Identify which cell holds the provided text, then report its [X, Y] central coordinate. 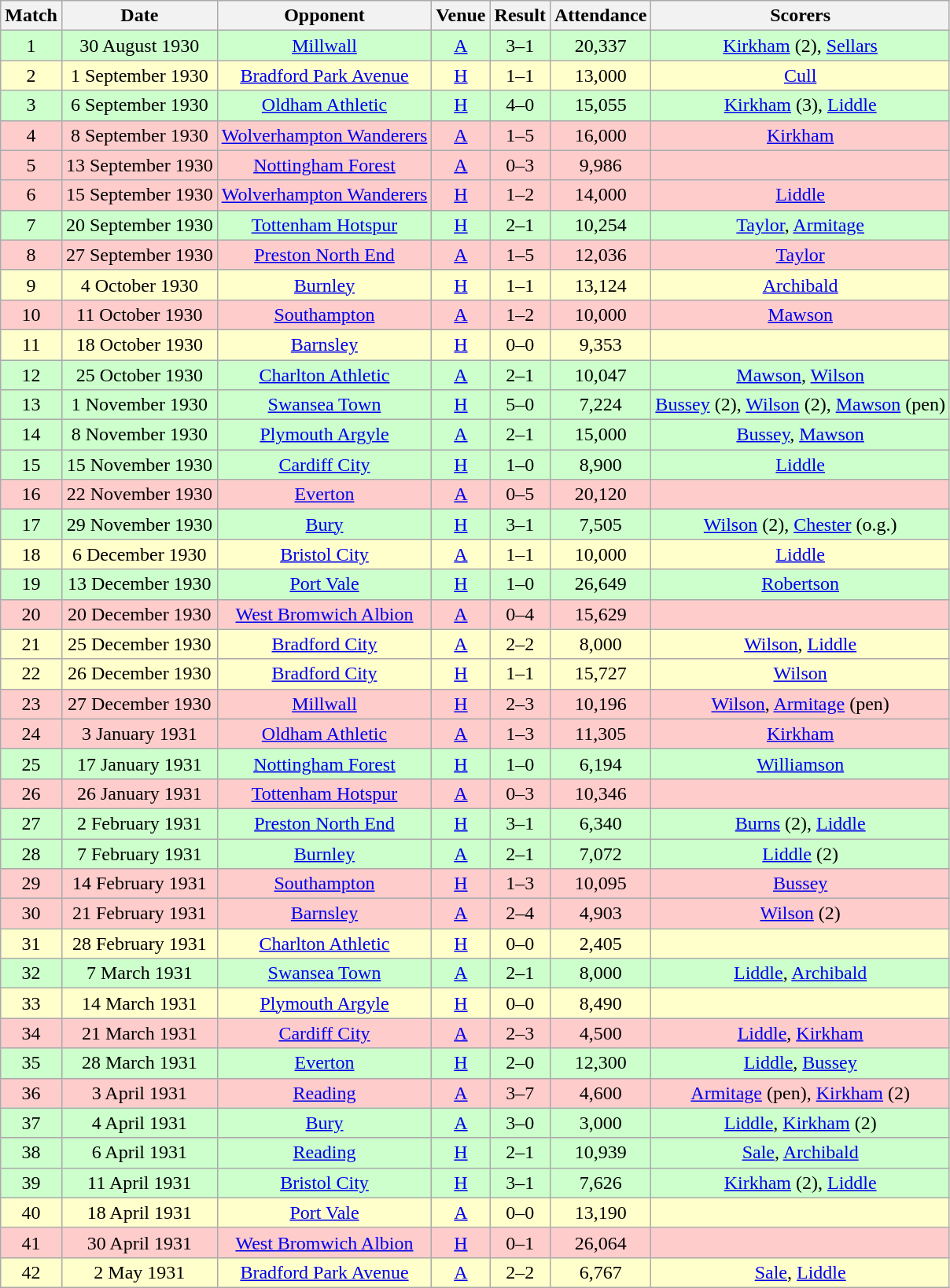
25 [31, 764]
13 September 1930 [139, 165]
Result [520, 16]
29 [31, 884]
34 [31, 1033]
28 [31, 853]
Bussey, Mawson [801, 435]
33 [31, 1003]
21 [31, 644]
0–1 [520, 1242]
Mawson [801, 315]
21 February 1931 [139, 914]
4,903 [600, 914]
8,900 [600, 465]
7,505 [600, 524]
20,120 [600, 495]
6 September 1930 [139, 105]
26 [31, 793]
Sale, Liddle [801, 1272]
20 December 1930 [139, 614]
6,194 [600, 764]
Opponent [324, 16]
1 [31, 46]
37 [31, 1123]
28 February 1931 [139, 944]
4–0 [520, 105]
Kirkham (2), Sellars [801, 46]
2 February 1931 [139, 823]
22 [31, 674]
Liddle (2) [801, 853]
18 April 1931 [139, 1213]
27 December 1930 [139, 704]
12,036 [600, 255]
Scorers [801, 16]
10,196 [600, 704]
Liddle, Archibald [801, 973]
25 December 1930 [139, 644]
25 October 1930 [139, 375]
11,305 [600, 734]
9 [31, 285]
Wilson [801, 674]
19 [31, 584]
Wilson, Armitage (pen) [801, 704]
8,490 [600, 1003]
13 December 1930 [139, 584]
7,072 [600, 853]
10,939 [600, 1153]
Date [139, 16]
Wilson (2), Chester (o.g.) [801, 524]
Kirkham (2), Liddle [801, 1183]
Cull [801, 75]
29 November 1930 [139, 524]
Mawson, Wilson [801, 375]
16,000 [600, 135]
8 September 1930 [139, 135]
Liddle, Kirkham [801, 1033]
17 [31, 524]
16 [31, 495]
42 [31, 1272]
14,000 [600, 195]
11 April 1931 [139, 1183]
24 [31, 734]
21 March 1931 [139, 1033]
15 November 1930 [139, 465]
Venue [461, 16]
10,254 [600, 225]
40 [31, 1213]
20 September 1930 [139, 225]
30 August 1930 [139, 46]
12,300 [600, 1063]
8 November 1930 [139, 435]
4,500 [600, 1033]
27 [31, 823]
32 [31, 973]
30 April 1931 [139, 1242]
11 October 1930 [139, 315]
14 March 1931 [139, 1003]
35 [31, 1063]
7 February 1931 [139, 853]
Match [31, 16]
0–5 [520, 495]
Williamson [801, 764]
2 [31, 75]
14 February 1931 [139, 884]
17 January 1931 [139, 764]
Taylor, Armitage [801, 225]
38 [31, 1153]
26,064 [600, 1242]
6 December 1930 [139, 554]
Archibald [801, 285]
3 January 1931 [139, 734]
10 [31, 315]
41 [31, 1242]
Bussey (2), Wilson (2), Mawson (pen) [801, 405]
Armitage (pen), Kirkham (2) [801, 1093]
Bussey [801, 884]
3 [31, 105]
2–0 [520, 1063]
30 [31, 914]
26,649 [600, 584]
0–4 [520, 614]
5 [31, 165]
22 November 1930 [139, 495]
11 [31, 344]
26 January 1931 [139, 793]
9,353 [600, 344]
13,124 [600, 285]
10,346 [600, 793]
39 [31, 1183]
Liddle, Kirkham (2) [801, 1123]
2 May 1931 [139, 1272]
13 [31, 405]
7 [31, 225]
Robertson [801, 584]
7,224 [600, 405]
3–7 [520, 1093]
4 [31, 135]
36 [31, 1093]
4,600 [600, 1093]
13,190 [600, 1213]
15,629 [600, 614]
18 [31, 554]
7,626 [600, 1183]
28 March 1931 [139, 1063]
15 September 1930 [139, 195]
14 [31, 435]
18 October 1930 [139, 344]
4 April 1931 [139, 1123]
Wilson, Liddle [801, 644]
6 April 1931 [139, 1153]
1 September 1930 [139, 75]
15,000 [600, 435]
Wilson (2) [801, 914]
3–0 [520, 1123]
20,337 [600, 46]
2,405 [600, 944]
31 [31, 944]
1 November 1930 [139, 405]
15,055 [600, 105]
20 [31, 614]
9,986 [600, 165]
12 [31, 375]
Burns (2), Liddle [801, 823]
26 December 1930 [139, 674]
4 October 1930 [139, 285]
6,340 [600, 823]
10,095 [600, 884]
Sale, Archibald [801, 1153]
8 [31, 255]
5–0 [520, 405]
7 March 1931 [139, 973]
15,727 [600, 674]
Kirkham (3), Liddle [801, 105]
3,000 [600, 1123]
27 September 1930 [139, 255]
Attendance [600, 16]
10,047 [600, 375]
2–4 [520, 914]
Taylor [801, 255]
6,767 [600, 1272]
3 April 1931 [139, 1093]
13,000 [600, 75]
15 [31, 465]
23 [31, 704]
6 [31, 195]
Liddle, Bussey [801, 1063]
